Determine the (x, y) coordinate at the center of the cell enclosing the given text.  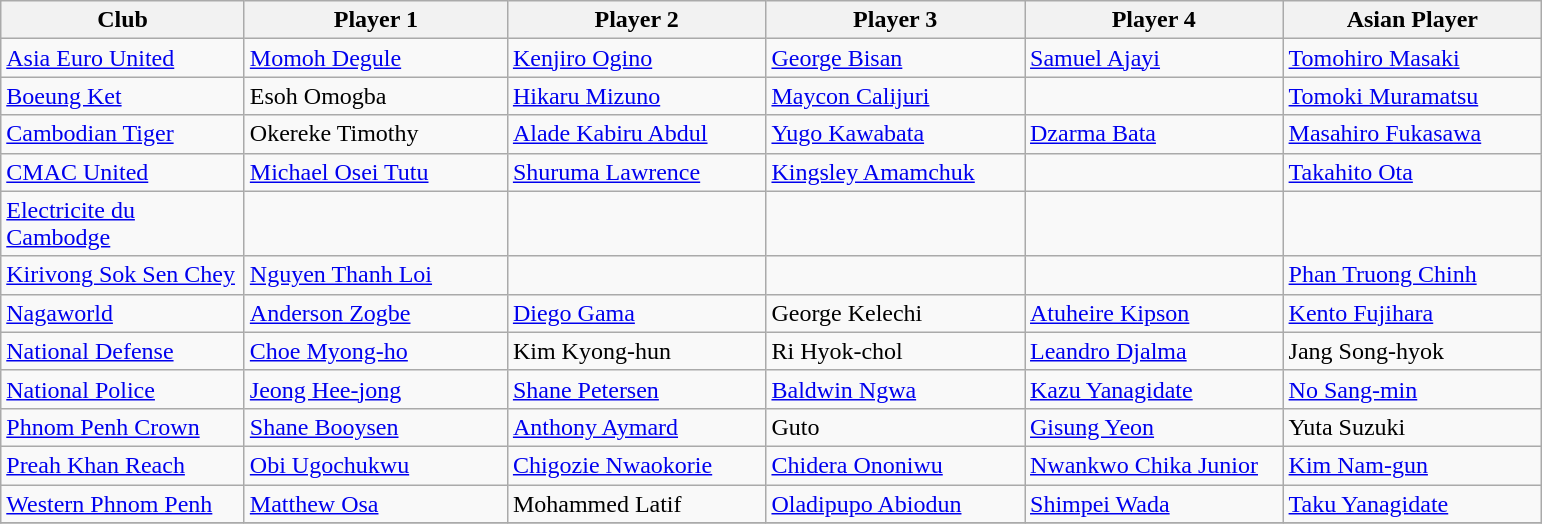
Kazu Yanagidate (1154, 389)
Yugo Kawabata (896, 134)
Nwankwo Chika Junior (1154, 465)
Anthony Aymard (636, 427)
CMAC United (123, 172)
Club (123, 20)
Chigozie Nwaokorie (636, 465)
Boeung Ket (123, 96)
Takahito Ota (1412, 172)
Michael Osei Tutu (376, 172)
Player 1 (376, 20)
Gisung Yeon (1154, 427)
Nguyen Thanh Loi (376, 275)
Kirivong Sok Sen Chey (123, 275)
Jang Song-hyok (1412, 351)
Cambodian Tiger (123, 134)
George Kelechi (896, 313)
Maycon Calijuri (896, 96)
Esoh Omogba (376, 96)
Kento Fujihara (1412, 313)
Momoh Degule (376, 58)
George Bisan (896, 58)
Guto (896, 427)
Asian Player (1412, 20)
Shimpei Wada (1154, 503)
Choe Myong-ho (376, 351)
Tomohiro Masaki (1412, 58)
Leandro Djalma (1154, 351)
Kenjiro Ogino (636, 58)
Alade Kabiru Abdul (636, 134)
Mohammed Latif (636, 503)
Oladipupo Abiodun (896, 503)
Matthew Osa (376, 503)
Player 4 (1154, 20)
Shane Booysen (376, 427)
National Police (123, 389)
Western Phnom Penh (123, 503)
Yuta Suzuki (1412, 427)
Preah Khan Reach (123, 465)
Player 2 (636, 20)
Phnom Penh Crown (123, 427)
Jeong Hee-jong (376, 389)
Diego Gama (636, 313)
Player 3 (896, 20)
National Defense (123, 351)
Ri Hyok-chol (896, 351)
Tomoki Muramatsu (1412, 96)
Masahiro Fukasawa (1412, 134)
Taku Yanagidate (1412, 503)
Samuel Ajayi (1154, 58)
Dzarma Bata (1154, 134)
Electricite du Cambodge (123, 224)
Baldwin Ngwa (896, 389)
Phan Truong Chinh (1412, 275)
No Sang-min (1412, 389)
Chidera Ononiwu (896, 465)
Okereke Timothy (376, 134)
Kim Nam-gun (1412, 465)
Anderson Zogbe (376, 313)
Asia Euro United (123, 58)
Kim Kyong-hun (636, 351)
Hikaru Mizuno (636, 96)
Kingsley Amamchuk (896, 172)
Obi Ugochukwu (376, 465)
Nagaworld (123, 313)
Shuruma Lawrence (636, 172)
Atuheire Kipson (1154, 313)
Shane Petersen (636, 389)
